Scan for the cell matching the given text and deliver its [X, Y] coordinate at center. 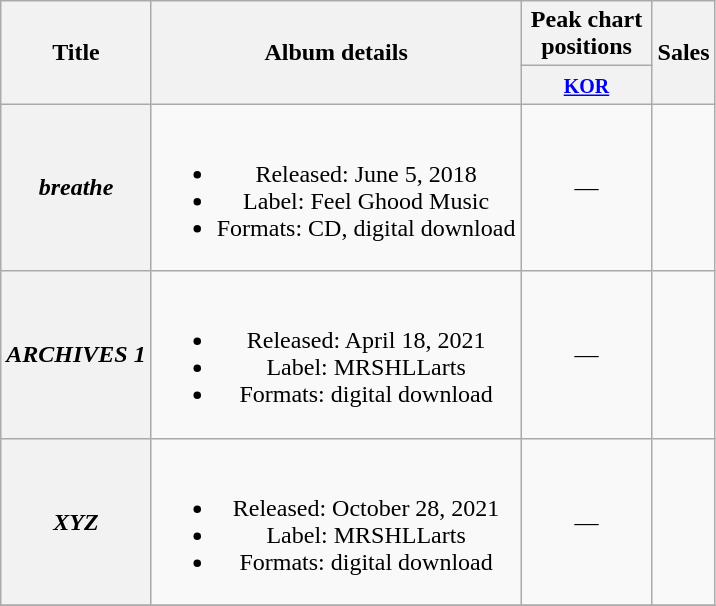
KOR [586, 85]
Released: April 18, 2021Label: MRSHLLartsFormats: digital download [336, 354]
XYZ [76, 522]
breathe [76, 188]
ARCHIVES 1 [76, 354]
Released: October 28, 2021Label: MRSHLLartsFormats: digital download [336, 522]
Peak chart positions [586, 34]
Album details [336, 52]
Sales [684, 52]
Title [76, 52]
Released: June 5, 2018Label: Feel Ghood MusicFormats: CD, digital download [336, 188]
